Output the [X, Y] coordinate of the center of the cell containing the given text.  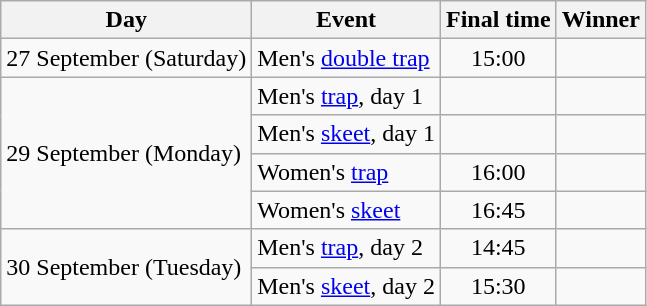
Men's double trap [346, 58]
30 September (Tuesday) [126, 267]
Men's trap, day 1 [346, 96]
Day [126, 20]
14:45 [498, 248]
Winner [600, 20]
Men's trap, day 2 [346, 248]
16:45 [498, 210]
Event [346, 20]
Men's skeet, day 1 [346, 134]
29 September (Monday) [126, 153]
Final time [498, 20]
16:00 [498, 172]
15:00 [498, 58]
Women's trap [346, 172]
Women's skeet [346, 210]
27 September (Saturday) [126, 58]
Men's skeet, day 2 [346, 286]
15:30 [498, 286]
